Pinpoint the cell where the given text exists, returning its (x, y) midpoint coordinate. 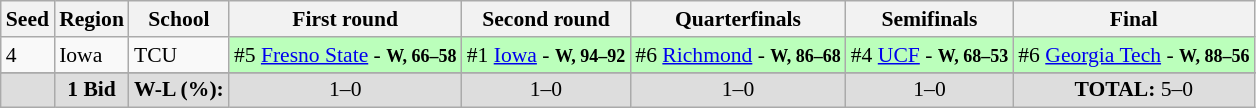
#6 Richmond - W, 86–68 (738, 55)
#6 Georgia Tech - W, 88–56 (1134, 55)
TCU (179, 55)
#4 UCF - W, 68–53 (930, 55)
Iowa (92, 55)
Seed (28, 19)
Second round (546, 19)
Final (1134, 19)
TOTAL: 5–0 (1134, 90)
#1 Iowa - W, 94–92 (546, 55)
1 Bid (92, 90)
4 (28, 55)
First round (346, 19)
Region (92, 19)
School (179, 19)
Semifinals (930, 19)
Quarterfinals (738, 19)
W-L (%): (179, 90)
#5 Fresno State - W, 66–58 (346, 55)
